Identify which cell holds the provided text, then report its [x, y] central coordinate. 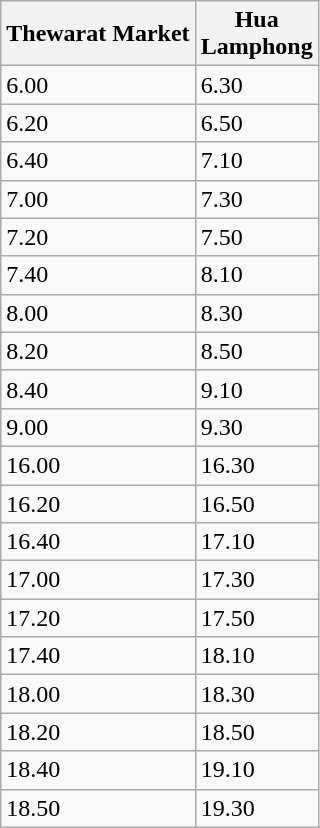
18.10 [256, 656]
16.40 [98, 542]
8.40 [98, 389]
HuaLamphong [256, 34]
7.00 [98, 199]
7.40 [98, 275]
18.40 [98, 770]
8.10 [256, 275]
8.20 [98, 351]
17.50 [256, 618]
17.10 [256, 542]
18.20 [98, 732]
7.30 [256, 199]
17.20 [98, 618]
6.40 [98, 161]
18.30 [256, 694]
9.30 [256, 427]
8.00 [98, 313]
Thewarat Market [98, 34]
6.30 [256, 85]
7.50 [256, 237]
17.00 [98, 580]
19.30 [256, 808]
17.30 [256, 580]
6.00 [98, 85]
16.00 [98, 465]
6.20 [98, 123]
16.50 [256, 503]
7.20 [98, 237]
19.10 [256, 770]
8.30 [256, 313]
18.00 [98, 694]
17.40 [98, 656]
9.00 [98, 427]
6.50 [256, 123]
7.10 [256, 161]
16.30 [256, 465]
16.20 [98, 503]
9.10 [256, 389]
8.50 [256, 351]
